Return the (x, y) coordinate for the center point of the cell that contains the specified text.  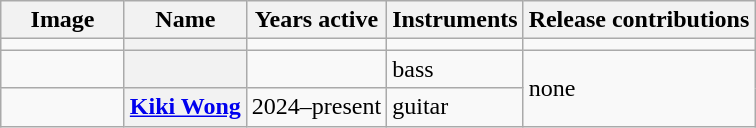
Instruments (455, 20)
guitar (455, 107)
Name (185, 20)
none (639, 88)
bass (455, 69)
Image (63, 20)
Years active (316, 20)
Release contributions (639, 20)
Kiki Wong (185, 107)
2024–present (316, 107)
